Return [x, y] of the center of cell containing provided text 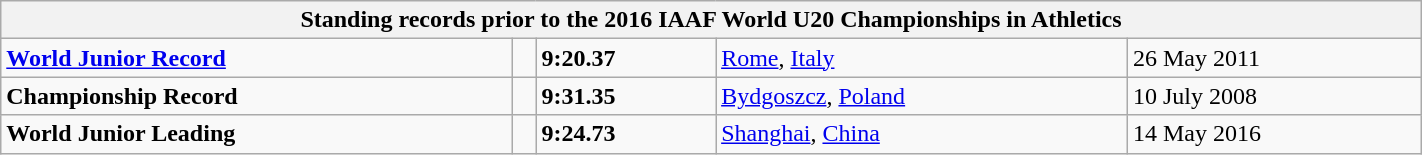
Championship Record [257, 96]
Shanghai, China [922, 134]
10 July 2008 [1274, 96]
9:20.37 [626, 58]
26 May 2011 [1274, 58]
9:24.73 [626, 134]
Standing records prior to the 2016 IAAF World U20 Championships in Athletics [711, 20]
14 May 2016 [1274, 134]
World Junior Leading [257, 134]
Bydgoszcz, Poland [922, 96]
9:31.35 [626, 96]
World Junior Record [257, 58]
Rome, Italy [922, 58]
